Detect which cell encompasses the target text, then output its (X, Y) center coordinate. 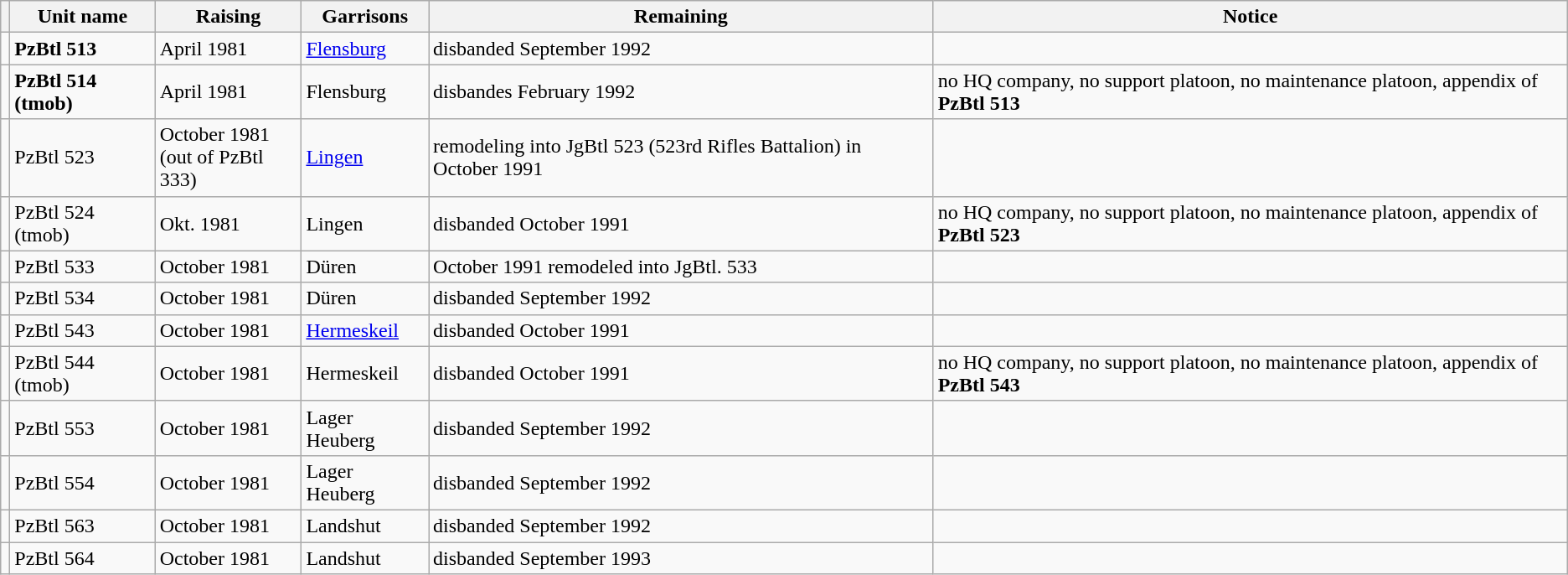
October 1981(out of PzBtl 333) (228, 158)
PzBtl 553 (82, 427)
October 1991 remodeled into JgBtl. 533 (682, 267)
PzBtl 543 (82, 330)
remodeling into JgBtl 523 (523rd Rifles Battalion) in October 1991 (682, 158)
no HQ company, no support platoon, no maintenance platoon, appendix of PzBtl 523 (1250, 223)
PzBtl 523 (82, 158)
PzBtl 534 (82, 298)
PzBtl 544 (tmob) (82, 374)
Unit name (82, 17)
disbandes February 1992 (682, 92)
PzBtl 514 (tmob) (82, 92)
Remaining (682, 17)
disbanded September 1993 (682, 557)
PzBtl 513 (82, 49)
Garrisons (365, 17)
Okt. 1981 (228, 223)
PzBtl 524 (tmob) (82, 223)
no HQ company, no support platoon, no maintenance platoon, appendix of PzBtl 543 (1250, 374)
PzBtl 533 (82, 267)
PzBtl 554 (82, 483)
Raising (228, 17)
PzBtl 564 (82, 557)
Notice (1250, 17)
no HQ company, no support platoon, no maintenance platoon, appendix of PzBtl 513 (1250, 92)
PzBtl 563 (82, 526)
